Return the [X, Y] coordinate for the center point of the cell that contains the specified text.  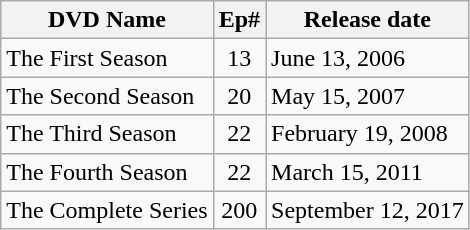
The Fourth Season [107, 172]
June 13, 2006 [368, 58]
The Third Season [107, 134]
The Second Season [107, 96]
20 [239, 96]
The First Season [107, 58]
DVD Name [107, 20]
The Complete Series [107, 210]
13 [239, 58]
September 12, 2017 [368, 210]
May 15, 2007 [368, 96]
200 [239, 210]
March 15, 2011 [368, 172]
Ep# [239, 20]
February 19, 2008 [368, 134]
Release date [368, 20]
